Scan for the cell matching the given text and deliver its [X, Y] coordinate at center. 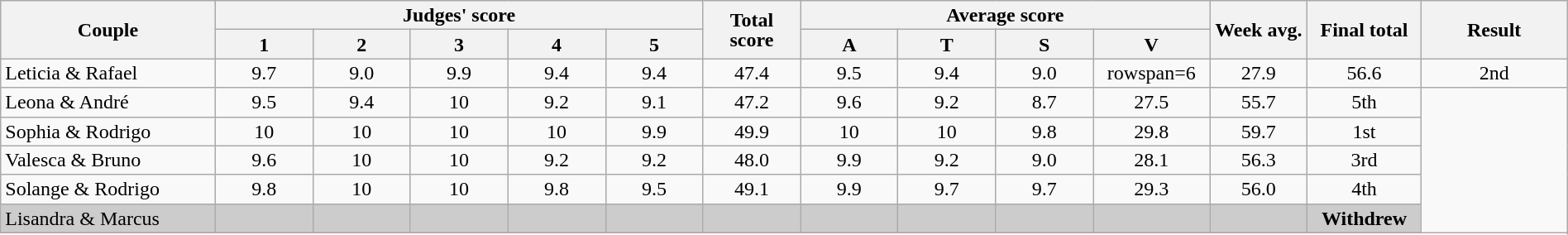
Total score [752, 30]
9.1 [654, 103]
Final total [1365, 30]
47.4 [752, 73]
Valesca & Bruno [108, 161]
4 [557, 45]
Lisandra & Marcus [108, 218]
29.8 [1151, 131]
Leticia & Rafael [108, 73]
28.1 [1151, 161]
V [1151, 45]
1st [1365, 131]
49.1 [752, 189]
T [947, 45]
56.0 [1259, 189]
Judges' score [459, 15]
5th [1365, 103]
S [1045, 45]
Average score [1006, 15]
47.2 [752, 103]
2 [361, 45]
8.7 [1045, 103]
A [849, 45]
59.7 [1259, 131]
Week avg. [1259, 30]
2nd [1494, 73]
55.7 [1259, 103]
56.3 [1259, 161]
29.3 [1151, 189]
5 [654, 45]
Withdrew [1365, 218]
Couple [108, 30]
Result [1494, 30]
Sophia & Rodrigo [108, 131]
49.9 [752, 131]
48.0 [752, 161]
56.6 [1365, 73]
1 [264, 45]
3 [459, 45]
Leona & André [108, 103]
27.5 [1151, 103]
3rd [1365, 161]
Solange & Rodrigo [108, 189]
4th [1365, 189]
27.9 [1259, 73]
rowspan=6 [1151, 73]
